For the text-containing cell, return its midpoint in [x, y] coordinate format. 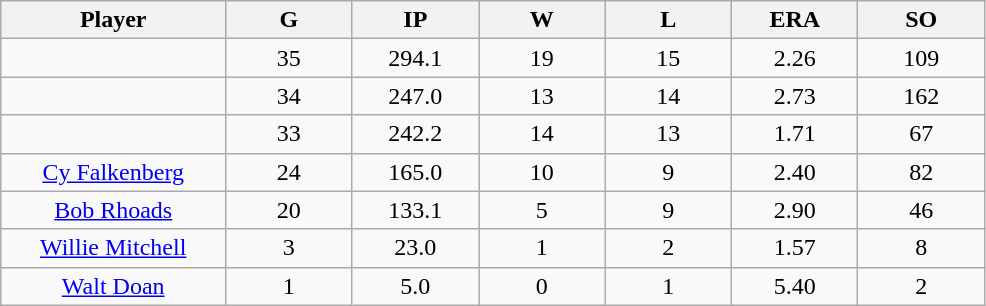
3 [289, 248]
19 [542, 58]
ERA [795, 20]
2.40 [795, 172]
67 [922, 134]
165.0 [415, 172]
20 [289, 210]
G [289, 20]
L [668, 20]
2.73 [795, 96]
247.0 [415, 96]
33 [289, 134]
162 [922, 96]
8 [922, 248]
34 [289, 96]
Cy Falkenberg [114, 172]
5.0 [415, 286]
109 [922, 58]
294.1 [415, 58]
SO [922, 20]
15 [668, 58]
2.26 [795, 58]
46 [922, 210]
242.2 [415, 134]
10 [542, 172]
23.0 [415, 248]
24 [289, 172]
Walt Doan [114, 286]
Player [114, 20]
Bob Rhoads [114, 210]
5 [542, 210]
0 [542, 286]
5.40 [795, 286]
W [542, 20]
IP [415, 20]
35 [289, 58]
133.1 [415, 210]
2.90 [795, 210]
1.57 [795, 248]
82 [922, 172]
1.71 [795, 134]
Willie Mitchell [114, 248]
